Find where the given text appears and provide that cell's center as [X, Y] coordinate. 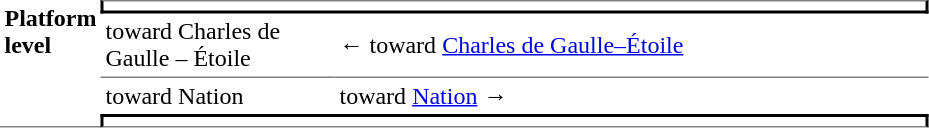
toward Charles de Gaulle – Étoile [218, 46]
toward Nation [218, 96]
Platform level [50, 64]
toward Nation → [632, 96]
← toward Charles de Gaulle–Étoile [632, 46]
